Return the (x, y) coordinate for the center point of the cell that contains the specified text.  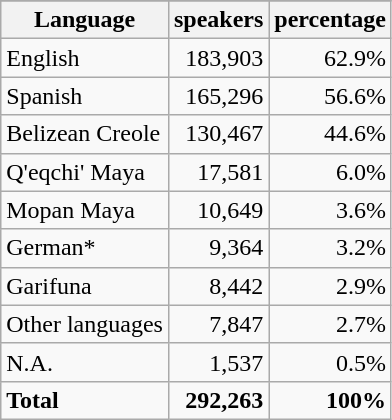
8,442 (218, 286)
2.7% (330, 324)
Language (85, 20)
0.5% (330, 362)
9,364 (218, 248)
Garifuna (85, 286)
N.A. (85, 362)
130,467 (218, 134)
7,847 (218, 324)
10,649 (218, 210)
3.6% (330, 210)
183,903 (218, 58)
percentage (330, 20)
Other languages (85, 324)
Spanish (85, 96)
Q'eqchi' Maya (85, 172)
speakers (218, 20)
165,296 (218, 96)
56.6% (330, 96)
2.9% (330, 286)
1,537 (218, 362)
44.6% (330, 134)
Mopan Maya (85, 210)
62.9% (330, 58)
English (85, 58)
17,581 (218, 172)
German* (85, 248)
Belizean Creole (85, 134)
292,263 (218, 400)
6.0% (330, 172)
Total (85, 400)
3.2% (330, 248)
100% (330, 400)
